Find where the given text appears and provide that cell's center as (x, y) coordinate. 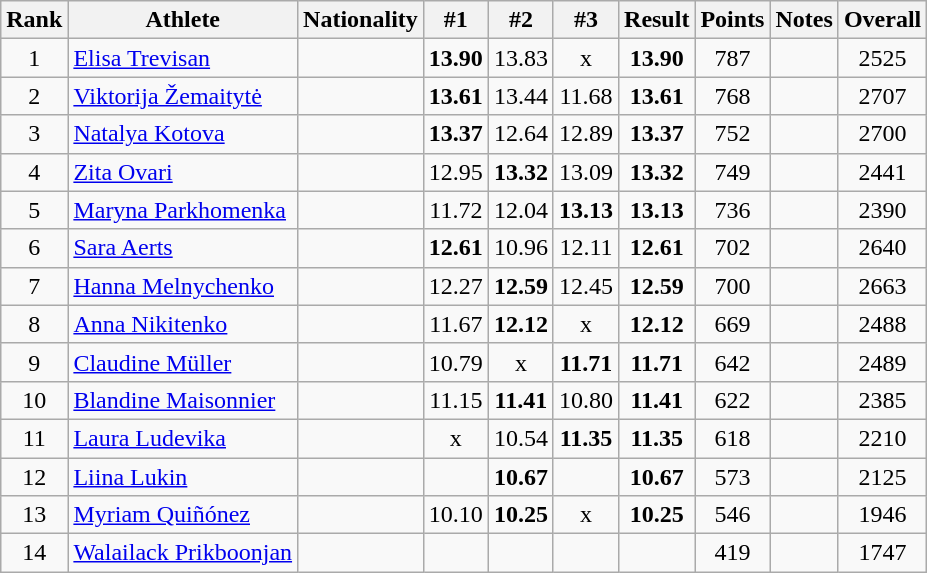
11.68 (586, 96)
13.83 (520, 58)
1747 (882, 553)
546 (732, 515)
669 (732, 324)
10.80 (586, 400)
12.95 (456, 172)
9 (34, 362)
1 (34, 58)
Claudine Müller (183, 362)
Maryna Parkhomenka (183, 210)
13.44 (520, 96)
642 (732, 362)
2525 (882, 58)
12 (34, 477)
12.89 (586, 134)
1946 (882, 515)
5 (34, 210)
Laura Ludevika (183, 438)
4 (34, 172)
11.15 (456, 400)
787 (732, 58)
10.96 (520, 248)
12.27 (456, 286)
3 (34, 134)
2390 (882, 210)
6 (34, 248)
Result (657, 20)
2210 (882, 438)
Walailack Prikboonjan (183, 553)
Anna Nikitenko (183, 324)
10.54 (520, 438)
8 (34, 324)
10.10 (456, 515)
11.67 (456, 324)
12.45 (586, 286)
2385 (882, 400)
12.64 (520, 134)
Myriam Quiñónez (183, 515)
736 (732, 210)
Natalya Kotova (183, 134)
2 (34, 96)
Zita Ovari (183, 172)
Viktorija Žemaitytė (183, 96)
Sara Aerts (183, 248)
622 (732, 400)
7 (34, 286)
Hanna Melnychenko (183, 286)
768 (732, 96)
10.79 (456, 362)
12.11 (586, 248)
419 (732, 553)
11 (34, 438)
Rank (34, 20)
573 (732, 477)
14 (34, 553)
2489 (882, 362)
11.72 (456, 210)
13.09 (586, 172)
12.04 (520, 210)
702 (732, 248)
2707 (882, 96)
618 (732, 438)
#2 (520, 20)
749 (732, 172)
#1 (456, 20)
Elisa Trevisan (183, 58)
Notes (804, 20)
Athlete (183, 20)
13 (34, 515)
2663 (882, 286)
#3 (586, 20)
752 (732, 134)
2640 (882, 248)
2441 (882, 172)
Nationality (361, 20)
2700 (882, 134)
10 (34, 400)
2125 (882, 477)
Overall (882, 20)
Liina Lukin (183, 477)
2488 (882, 324)
Blandine Maisonnier (183, 400)
700 (732, 286)
Points (732, 20)
